From the cell containing the given text, extract its center point as (X, Y) coordinate. 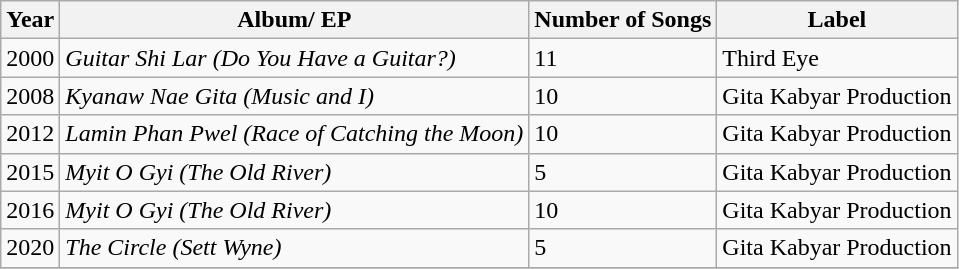
Number of Songs (623, 20)
Lamin Phan Pwel (Race of Catching the Moon) (294, 134)
2000 (30, 58)
Guitar Shi Lar (Do You Have a Guitar?) (294, 58)
2016 (30, 210)
Kyanaw Nae Gita (Music and I) (294, 96)
2012 (30, 134)
Year (30, 20)
Album/ EP (294, 20)
2008 (30, 96)
Third Eye (837, 58)
2020 (30, 248)
Label (837, 20)
11 (623, 58)
2015 (30, 172)
The Circle (Sett Wyne) (294, 248)
